Search for the cell housing the specified text and yield its (X, Y) center coordinate. 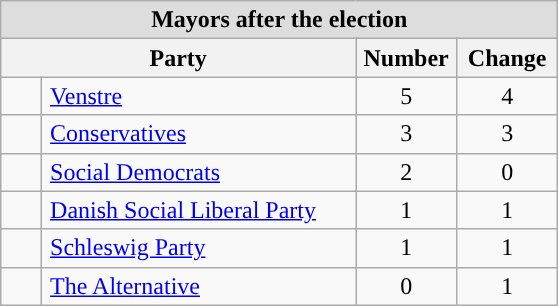
Number (406, 58)
Mayors after the election (280, 20)
Social Democrats (199, 172)
Conservatives (199, 134)
Danish Social Liberal Party (199, 210)
Party (178, 58)
5 (406, 96)
4 (508, 96)
Schleswig Party (199, 248)
2 (406, 172)
Change (508, 58)
Venstre (199, 96)
The Alternative (199, 286)
